Capture the cell that displays the provided text and extract its (x, y) central coordinate. 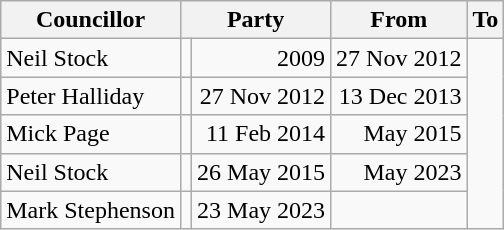
Party (255, 20)
To (486, 20)
From (399, 20)
13 Dec 2013 (399, 96)
Mick Page (91, 134)
Mark Stephenson (91, 210)
11 Feb 2014 (262, 134)
Peter Halliday (91, 96)
26 May 2015 (262, 172)
May 2023 (399, 172)
May 2015 (399, 134)
23 May 2023 (262, 210)
Councillor (91, 20)
2009 (262, 58)
